Detect which cell encompasses the target text, then output its [X, Y] center coordinate. 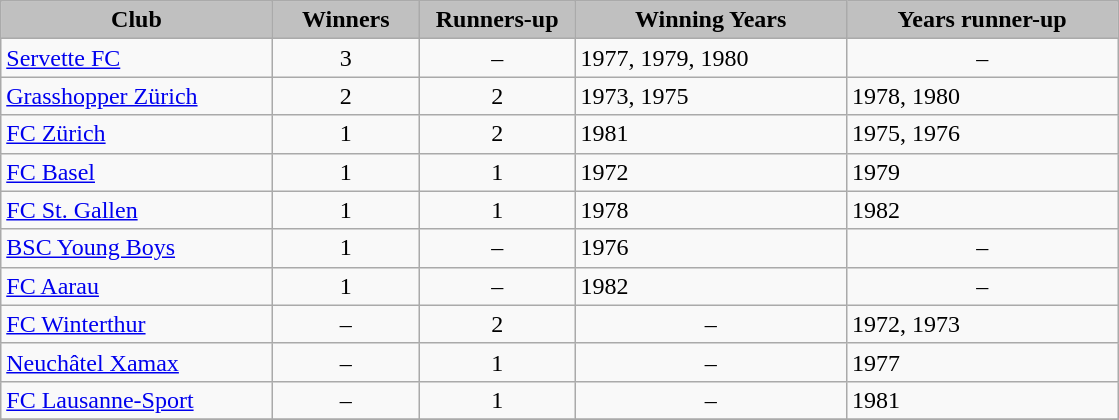
Winners [346, 20]
Runners-up [497, 20]
FC Aarau [136, 286]
1976 [710, 248]
FC Basel [136, 172]
Grasshopper Zürich [136, 96]
1979 [982, 172]
Servette FC [136, 58]
1972 [710, 172]
1975, 1976 [982, 134]
Years runner-up [982, 20]
FC Lausanne-Sport [136, 400]
Club [136, 20]
3 [346, 58]
1978 [710, 210]
Neuchâtel Xamax [136, 362]
1973, 1975 [710, 96]
1977, 1979, 1980 [710, 58]
1977 [982, 362]
FC Winterthur [136, 324]
1972, 1973 [982, 324]
FC Zürich [136, 134]
FC St. Gallen [136, 210]
Winning Years [710, 20]
1978, 1980 [982, 96]
BSC Young Boys [136, 248]
